Search for the cell housing the specified text and yield its [x, y] center coordinate. 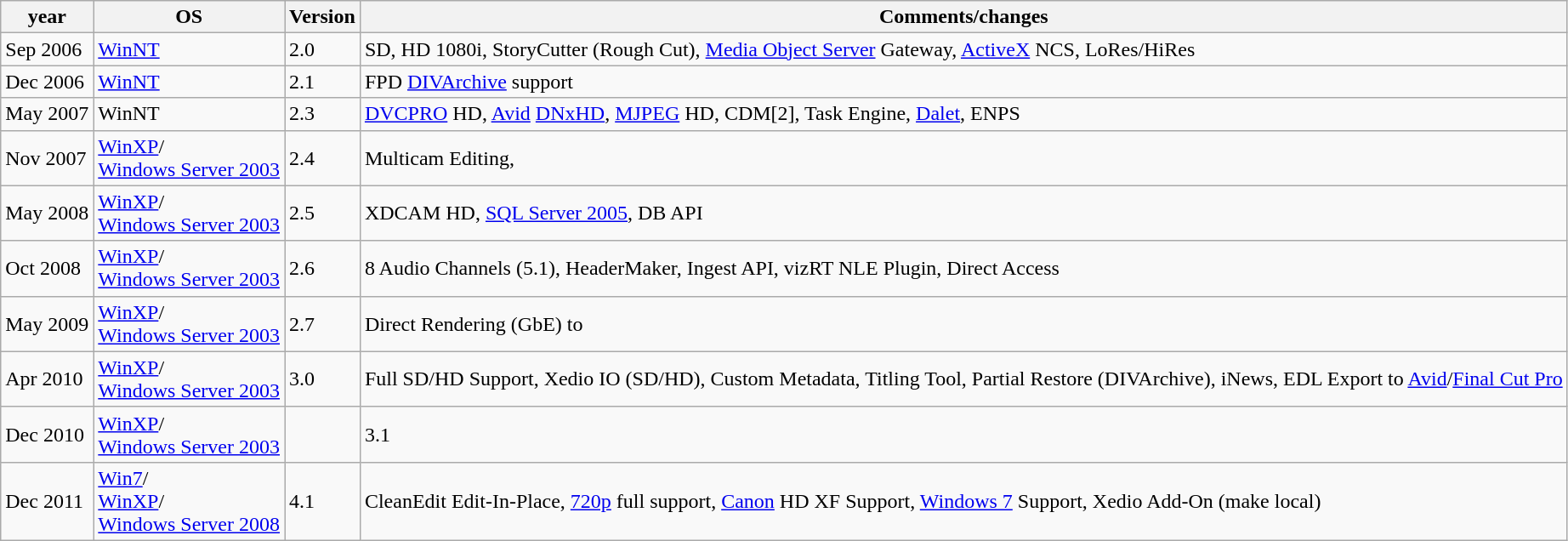
Version [323, 17]
3.0 [323, 379]
8 Audio Channels (5.1), HeaderMaker, Ingest API, vizRT NLE Plugin, Direct Access [963, 269]
Oct 2008 [48, 269]
Sep 2006 [48, 49]
Dec 2011 [48, 501]
Multicam Editing, [963, 158]
May 2007 [48, 114]
2.6 [323, 269]
year [48, 17]
Comments/changes [963, 17]
May 2008 [48, 213]
SD, HD 1080i, StoryCutter (Rough Cut), Media Object Server Gateway, ActiveX NCS, LoRes/HiRes [963, 49]
4.1 [323, 501]
Apr 2010 [48, 379]
Win7/WinXP/Windows Server 2008 [189, 501]
Full SD/HD Support, Xedio IO (SD/HD), Custom Metadata, Titling Tool, Partial Restore (DIVArchive), iNews, EDL Export to Avid/Final Cut Pro [963, 379]
May 2009 [48, 323]
2.3 [323, 114]
2.7 [323, 323]
Dec 2006 [48, 82]
3.1 [963, 434]
FPD DIVArchive support [963, 82]
2.1 [323, 82]
2.5 [323, 213]
DVCPRO HD, Avid DNxHD, MJPEG HD, CDM[2], Task Engine, Dalet, ENPS [963, 114]
Dec 2010 [48, 434]
CleanEdit Edit-In-Place, 720p full support, Canon HD XF Support, Windows 7 Support, Xedio Add-On (make local) [963, 501]
OS [189, 17]
2.0 [323, 49]
Nov 2007 [48, 158]
XDCAM HD, SQL Server 2005, DB API [963, 213]
Direct Rendering (GbE) to [963, 323]
2.4 [323, 158]
